Return the [X, Y] coordinate for the center point of the cell that contains the specified text.  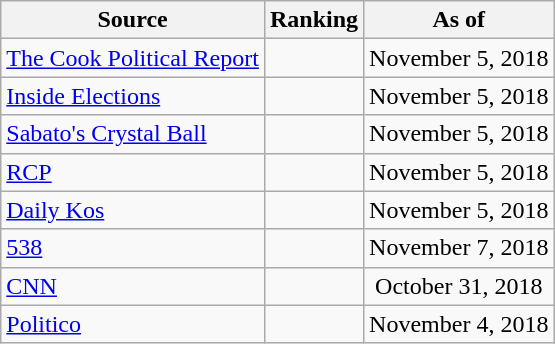
October 31, 2018 [459, 286]
Sabato's Crystal Ball [133, 134]
The Cook Political Report [133, 58]
RCP [133, 172]
CNN [133, 286]
Daily Kos [133, 210]
November 7, 2018 [459, 248]
November 4, 2018 [459, 324]
Ranking [314, 20]
Source [133, 20]
Politico [133, 324]
538 [133, 248]
As of [459, 20]
Inside Elections [133, 96]
